Find where the given text appears and provide that cell's center as (x, y) coordinate. 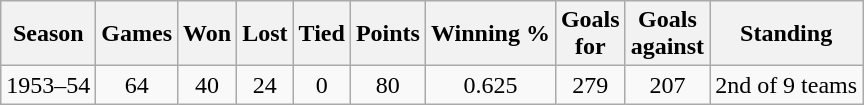
1953–54 (48, 85)
Tied (322, 34)
80 (388, 85)
64 (137, 85)
40 (208, 85)
Winning % (490, 34)
0.625 (490, 85)
Lost (265, 34)
279 (590, 85)
207 (667, 85)
Games (137, 34)
Season (48, 34)
2nd of 9 teams (786, 85)
Goalsagainst (667, 34)
Standing (786, 34)
24 (265, 85)
Goalsfor (590, 34)
Points (388, 34)
Won (208, 34)
0 (322, 85)
